Locate the cell with the specified text and output its [x, y] center coordinate. 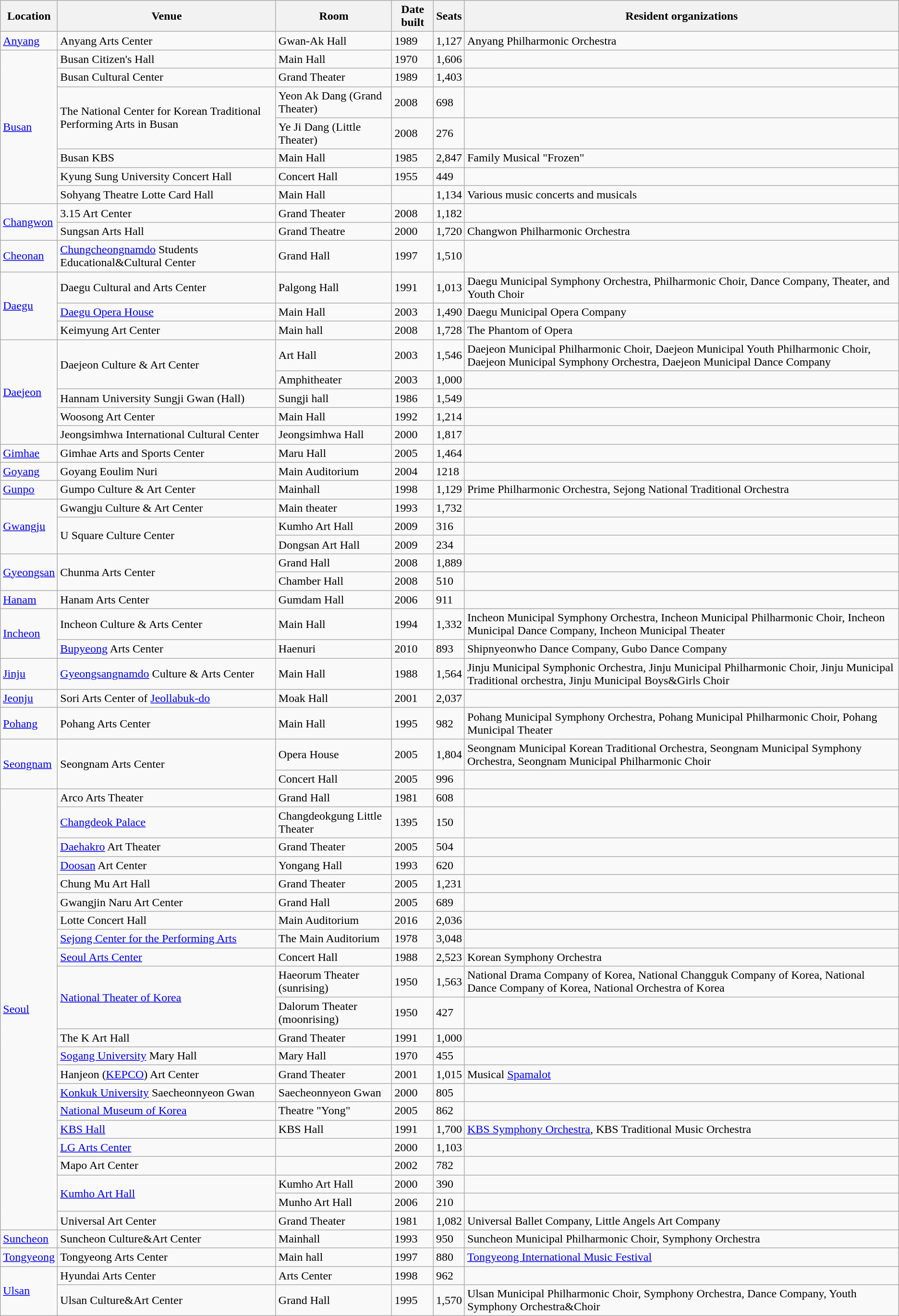
1,700 [449, 1129]
Gwangjin Naru Art Center [167, 902]
1986 [413, 398]
Changwon [29, 222]
Sungji hall [334, 398]
Lotte Concert Hall [167, 920]
Grand Theatre [334, 231]
National Drama Company of Korea, National Changguk Company of Korea, National Dance Company of Korea, National Orchestra of Korea [681, 982]
1,817 [449, 435]
2,847 [449, 158]
Hyundai Arts Center [167, 1276]
Changdeokgung Little Theater [334, 823]
1,564 [449, 674]
Hannam University Sungji Gwan (Hall) [167, 398]
1955 [413, 176]
Opera House [334, 754]
Location [29, 16]
Ulsan Municipal Philharmonic Choir, Symphony Orchestra, Dance Company, Youth Symphony Orchestra&Choir [681, 1300]
2,036 [449, 920]
Konkuk University Saecheonnyeon Gwan [167, 1093]
Daejeon Culture & Art Center [167, 364]
150 [449, 823]
Haeorum Theater (sunrising) [334, 982]
1,332 [449, 625]
Tongyeong International Music Festival [681, 1257]
Kyung Sung University Concert Hall [167, 176]
1395 [413, 823]
Mapo Art Center [167, 1166]
U Square Culture Center [167, 535]
Seoul Arts Center [167, 957]
Universal Art Center [167, 1220]
1,490 [449, 312]
Busan Cultural Center [167, 77]
1,563 [449, 982]
Gyeongsangnamdo Culture & Arts Center [167, 674]
Jinju [29, 674]
Daegu Cultural and Arts Center [167, 287]
Dongsan Art Hall [334, 544]
1,134 [449, 195]
Hanam [29, 599]
Jeongsimhwa International Cultural Center [167, 435]
1,510 [449, 256]
Chunma Arts Center [167, 572]
1,127 [449, 41]
3,048 [449, 938]
Maru Hall [334, 453]
427 [449, 1013]
510 [449, 581]
2,037 [449, 699]
Tongyeong Arts Center [167, 1257]
Changdeok Palace [167, 823]
Bupyeong Arts Center [167, 649]
982 [449, 724]
1,214 [449, 417]
Seoul [29, 1009]
Sori Arts Center of Jeollabuk-do [167, 699]
Seongnam [29, 764]
1,103 [449, 1147]
Amphitheater [334, 380]
3.15 Art Center [167, 213]
Incheon [29, 633]
Jeonju [29, 699]
Chamber Hall [334, 581]
Sungsan Arts Hall [167, 231]
Busan Citizen's Hall [167, 59]
893 [449, 649]
Anyang Philharmonic Orchestra [681, 41]
Pohang Municipal Symphony Orchestra, Pohang Municipal Philharmonic Choir, Pohang Municipal Theater [681, 724]
National Theater of Korea [167, 997]
Yeon Ak Dang (Grand Theater) [334, 102]
Arts Center [334, 1276]
805 [449, 1093]
1,728 [449, 331]
1218 [449, 471]
996 [449, 779]
Ulsan Culture&Art Center [167, 1300]
Gwan-Ak Hall [334, 41]
Various music concerts and musicals [681, 195]
Seats [449, 16]
1,606 [449, 59]
1,720 [449, 231]
The National Center for Korean Traditional Performing Arts in Busan [167, 118]
Jinju Municipal Symphonic Orchestra, Jinju Municipal Philharmonic Choir, Jinju Municipal Traditional orchestra, Jinju Municipal Boys&Girls Choir [681, 674]
LG Arts Center [167, 1147]
Seongnam Municipal Korean Traditional Orchestra, Seongnam Municipal Symphony Orchestra, Seongnam Municipal Philharmonic Choir [681, 754]
Gumdam Hall [334, 599]
Sejong Center for the Performing Arts [167, 938]
Busan KBS [167, 158]
Suncheon Culture&Art Center [167, 1239]
The Phantom of Opera [681, 331]
1978 [413, 938]
2016 [413, 920]
Tongyeong [29, 1257]
1,732 [449, 508]
Daegu Opera House [167, 312]
Busan [29, 127]
Hanjeon (KEPCO) Art Center [167, 1074]
Chung Mu Art Hall [167, 884]
Resident organizations [681, 16]
2010 [413, 649]
Changwon Philharmonic Orchestra [681, 231]
Gyeongsan [29, 572]
449 [449, 176]
862 [449, 1111]
Palgong Hall [334, 287]
1994 [413, 625]
1,549 [449, 398]
Saecheonnyeon Gwan [334, 1093]
Main theater [334, 508]
Munho Art Hall [334, 1202]
1,129 [449, 490]
782 [449, 1166]
608 [449, 798]
Chungcheongnamdo Students Educational&Cultural Center [167, 256]
Prime Philharmonic Orchestra, Sejong National Traditional Orchestra [681, 490]
National Museum of Korea [167, 1111]
Musical Spamalot [681, 1074]
1,182 [449, 213]
Mary Hall [334, 1056]
Pohang Arts Center [167, 724]
390 [449, 1184]
Keimyung Art Center [167, 331]
1985 [413, 158]
1,804 [449, 754]
Pohang [29, 724]
Venue [167, 16]
Yongang Hall [334, 865]
Doosan Art Center [167, 865]
234 [449, 544]
Room [334, 16]
1,015 [449, 1074]
Woosong Art Center [167, 417]
2004 [413, 471]
1,082 [449, 1220]
Sogang University Mary Hall [167, 1056]
1,889 [449, 563]
Universal Ballet Company, Little Angels Art Company [681, 1220]
950 [449, 1239]
Jeongsimhwa Hall [334, 435]
Ulsan [29, 1291]
Art Hall [334, 356]
Seongnam Arts Center [167, 764]
Daegu [29, 306]
The Main Auditorium [334, 938]
Incheon Culture & Arts Center [167, 625]
880 [449, 1257]
KBS Symphony Orchestra, KBS Traditional Music Orchestra [681, 1129]
Goyang [29, 471]
316 [449, 526]
698 [449, 102]
Gimhae [29, 453]
Korean Symphony Orchestra [681, 957]
1,403 [449, 77]
911 [449, 599]
1,546 [449, 356]
962 [449, 1276]
Shipnyeonwho Dance Company, Gubo Dance Company [681, 649]
Cheonan [29, 256]
Suncheon [29, 1239]
Daejeon [29, 392]
Daegu Municipal Opera Company [681, 312]
Suncheon Municipal Philharmonic Choir, Symphony Orchestra [681, 1239]
Dalorum Theater (moonrising) [334, 1013]
Goyang Eoulim Nuri [167, 471]
1,570 [449, 1300]
Ye Ji Dang (Little Theater) [334, 134]
1,013 [449, 287]
Gumpo Culture & Art Center [167, 490]
2,523 [449, 957]
Arco Arts Theater [167, 798]
Incheon Municipal Symphony Orchestra, Incheon Municipal Philharmonic Choir, Incheon Municipal Dance Company, Incheon Municipal Theater [681, 625]
689 [449, 902]
Gwangju [29, 526]
1,464 [449, 453]
Moak Hall [334, 699]
Haenuri [334, 649]
The K Art Hall [167, 1038]
Family Musical "Frozen" [681, 158]
1992 [413, 417]
Theatre "Yong" [334, 1111]
Gwangju Culture & Art Center [167, 508]
Daegu Municipal Symphony Orchestra, Philharmonic Choir, Dance Company, Theater, and Youth Choir [681, 287]
Date built [413, 16]
Daehakro Art Theater [167, 847]
2002 [413, 1166]
Anyang [29, 41]
276 [449, 134]
620 [449, 865]
504 [449, 847]
455 [449, 1056]
Anyang Arts Center [167, 41]
210 [449, 1202]
Hanam Arts Center [167, 599]
1,231 [449, 884]
Gimhae Arts and Sports Center [167, 453]
Gunpo [29, 490]
Sohyang Theatre Lotte Card Hall [167, 195]
